Determine the [x, y] coordinate at the center of the cell enclosing the given text.  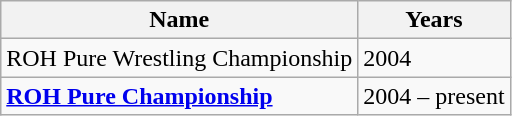
Years [434, 20]
ROH Pure Wrestling Championship [180, 58]
2004 [434, 58]
ROH Pure Championship [180, 96]
2004 – present [434, 96]
Name [180, 20]
